Find where the given text appears and provide that cell's center as [x, y] coordinate. 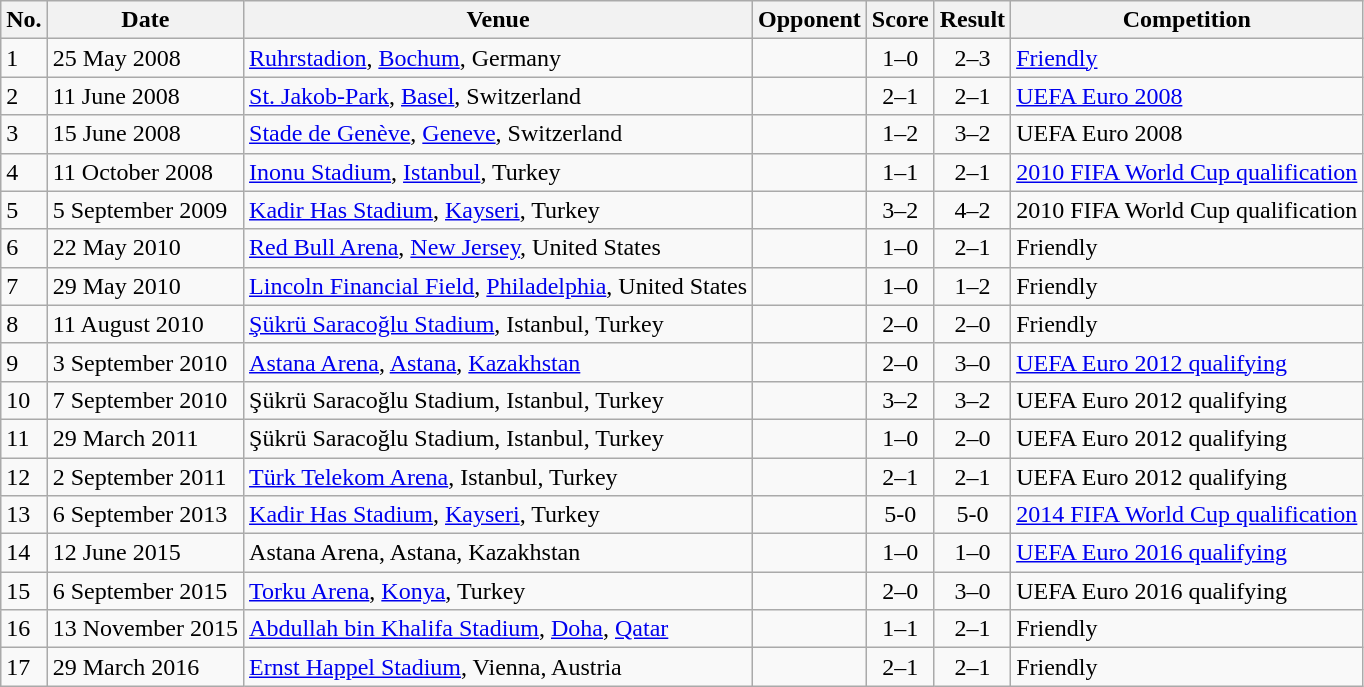
29 March 2016 [145, 667]
11 October 2008 [145, 172]
15 June 2008 [145, 134]
Abdullah bin Khalifa Stadium, Doha, Qatar [498, 629]
17 [24, 667]
2 September 2011 [145, 477]
8 [24, 324]
12 [24, 477]
2–3 [972, 58]
7 September 2010 [145, 400]
Red Bull Arena, New Jersey, United States [498, 248]
1 [24, 58]
Score [900, 20]
6 September 2015 [145, 591]
7 [24, 286]
Torku Arena, Konya, Turkey [498, 591]
29 May 2010 [145, 286]
10 [24, 400]
Türk Telekom Arena, Istanbul, Turkey [498, 477]
Ruhrstadion, Bochum, Germany [498, 58]
29 March 2011 [145, 438]
Opponent [810, 20]
15 [24, 591]
6 [24, 248]
St. Jakob-Park, Basel, Switzerland [498, 96]
Venue [498, 20]
12 June 2015 [145, 553]
11 [24, 438]
Date [145, 20]
5 September 2009 [145, 210]
Lincoln Financial Field, Philadelphia, United States [498, 286]
9 [24, 362]
5 [24, 210]
2014 FIFA World Cup qualification [1187, 515]
Result [972, 20]
Inonu Stadium, Istanbul, Turkey [498, 172]
Competition [1187, 20]
No. [24, 20]
13 November 2015 [145, 629]
4–2 [972, 210]
14 [24, 553]
25 May 2008 [145, 58]
22 May 2010 [145, 248]
13 [24, 515]
Stade de Genève, Geneve, Switzerland [498, 134]
2 [24, 96]
4 [24, 172]
3 September 2010 [145, 362]
16 [24, 629]
11 June 2008 [145, 96]
6 September 2013 [145, 515]
11 August 2010 [145, 324]
3 [24, 134]
Ernst Happel Stadium, Vienna, Austria [498, 667]
